Capture the cell that displays the provided text and extract its [X, Y] central coordinate. 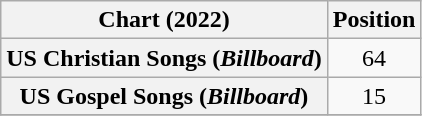
15 [374, 96]
64 [374, 58]
US Christian Songs (Billboard) [164, 58]
Position [374, 20]
Chart (2022) [164, 20]
US Gospel Songs (Billboard) [164, 96]
